Capture the cell that displays the provided text and extract its [X, Y] central coordinate. 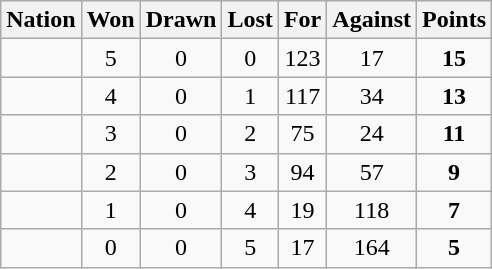
75 [302, 134]
123 [302, 58]
Points [454, 20]
94 [302, 172]
11 [454, 134]
24 [372, 134]
117 [302, 96]
Against [372, 20]
Lost [250, 20]
Won [110, 20]
15 [454, 58]
57 [372, 172]
19 [302, 210]
For [302, 20]
9 [454, 172]
Nation [41, 20]
164 [372, 248]
118 [372, 210]
13 [454, 96]
7 [454, 210]
34 [372, 96]
Drawn [181, 20]
